Provide the (X, Y) coordinate of the cell's center where the given text is located.  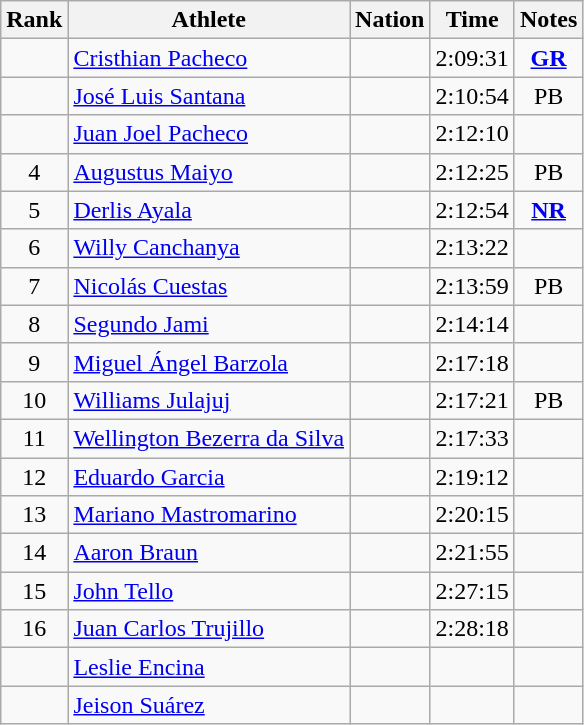
2:21:55 (472, 553)
2:17:21 (472, 400)
Aaron Braun (209, 553)
Jeison Suárez (209, 705)
Wellington Bezerra da Silva (209, 438)
Mariano Mastromarino (209, 515)
Time (472, 20)
Eduardo Garcia (209, 477)
2:28:18 (472, 629)
Augustus Maiyo (209, 172)
6 (34, 248)
14 (34, 553)
Williams Julajuj (209, 400)
2:19:12 (472, 477)
Notes (548, 20)
9 (34, 362)
8 (34, 324)
Nation (390, 20)
2:27:15 (472, 591)
Cristhian Pacheco (209, 58)
11 (34, 438)
2:12:54 (472, 210)
13 (34, 515)
2:09:31 (472, 58)
Nicolás Cuestas (209, 286)
2:13:22 (472, 248)
Juan Joel Pacheco (209, 134)
Derlis Ayala (209, 210)
GR (548, 58)
2:17:18 (472, 362)
Leslie Encina (209, 667)
John Tello (209, 591)
15 (34, 591)
Rank (34, 20)
2:20:15 (472, 515)
7 (34, 286)
4 (34, 172)
10 (34, 400)
5 (34, 210)
2:12:25 (472, 172)
16 (34, 629)
2:13:59 (472, 286)
José Luis Santana (209, 96)
12 (34, 477)
NR (548, 210)
Segundo Jami (209, 324)
Juan Carlos Trujillo (209, 629)
Willy Canchanya (209, 248)
2:12:10 (472, 134)
2:14:14 (472, 324)
2:17:33 (472, 438)
2:10:54 (472, 96)
Miguel Ángel Barzola (209, 362)
Athlete (209, 20)
